For the text-containing cell, return its midpoint in [X, Y] coordinate format. 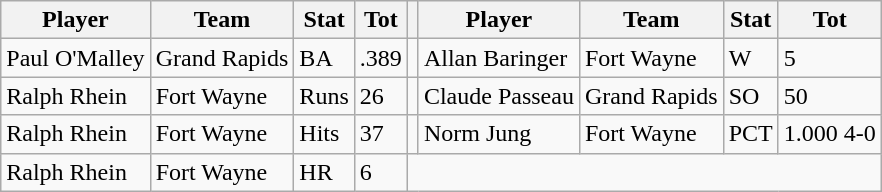
50 [830, 96]
26 [380, 96]
1.000 4-0 [830, 134]
Norm Jung [498, 134]
6 [380, 172]
SO [750, 96]
HR [324, 172]
Paul O'Malley [76, 58]
W [750, 58]
PCT [750, 134]
Claude Passeau [498, 96]
5 [830, 58]
Hits [324, 134]
BA [324, 58]
Allan Baringer [498, 58]
Runs [324, 96]
.389 [380, 58]
37 [380, 134]
